Output the (x, y) coordinate of the center of the cell containing the given text.  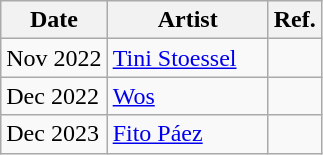
Ref. (294, 20)
Artist (188, 20)
Wos (188, 96)
Dec 2022 (54, 96)
Dec 2023 (54, 134)
Date (54, 20)
Fito Páez (188, 134)
Tini Stoessel (188, 58)
Nov 2022 (54, 58)
